Provide the (x, y) coordinate of the cell's center where the given text is located.  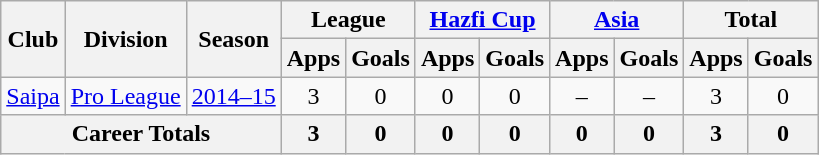
Hazfi Cup (482, 20)
Pro League (126, 96)
Season (234, 39)
League (348, 20)
Total (751, 20)
Asia (617, 20)
2014–15 (234, 96)
Division (126, 39)
Saipa (33, 96)
Career Totals (141, 134)
Club (33, 39)
